For the text-containing cell, return its midpoint in (X, Y) coordinate format. 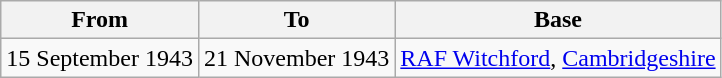
Base (558, 20)
From (100, 20)
15 September 1943 (100, 58)
RAF Witchford, Cambridgeshire (558, 58)
To (296, 20)
21 November 1943 (296, 58)
